Return (x, y) of the center of cell containing provided text 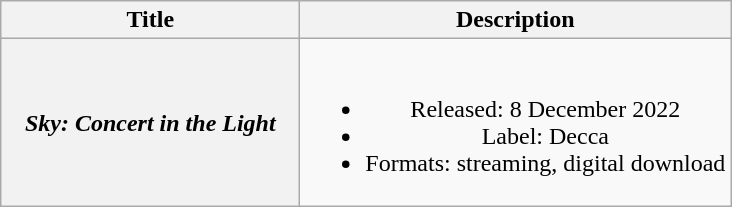
Released: 8 December 2022Label: DeccaFormats: streaming, digital download (516, 122)
Sky: Concert in the Light (150, 122)
Title (150, 20)
Description (516, 20)
